Scan for the cell matching the given text and deliver its (X, Y) coordinate at center. 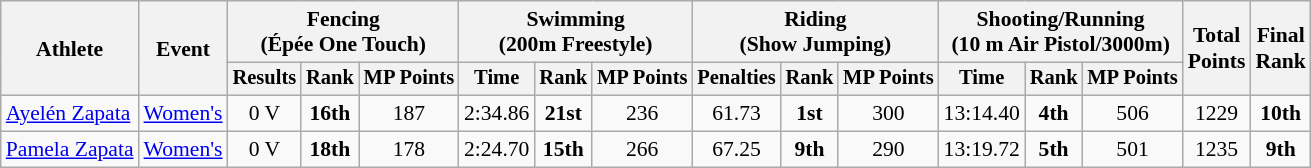
Fencing (Épée One Touch) (344, 32)
178 (409, 150)
501 (1132, 150)
1st (810, 114)
Ayelén Zapata (70, 114)
Shooting/Running(10 m Air Pistol/3000m) (1061, 32)
290 (888, 150)
1229 (1217, 114)
Pamela Zapata (70, 150)
1235 (1217, 150)
61.73 (736, 114)
13:19.72 (982, 150)
5th (1054, 150)
TotalPoints (1217, 48)
Athlete (70, 48)
506 (1132, 114)
2:24.70 (496, 150)
18th (330, 150)
266 (642, 150)
Event (184, 48)
Swimming (200m Freestyle) (576, 32)
16th (330, 114)
FinalRank (1280, 48)
Riding (Show Jumping) (815, 32)
13:14.40 (982, 114)
4th (1054, 114)
Penalties (736, 79)
10th (1280, 114)
15th (563, 150)
21st (563, 114)
2:34.86 (496, 114)
67.25 (736, 150)
300 (888, 114)
Results (265, 79)
187 (409, 114)
236 (642, 114)
